Scan for the cell matching the given text and deliver its [x, y] coordinate at center. 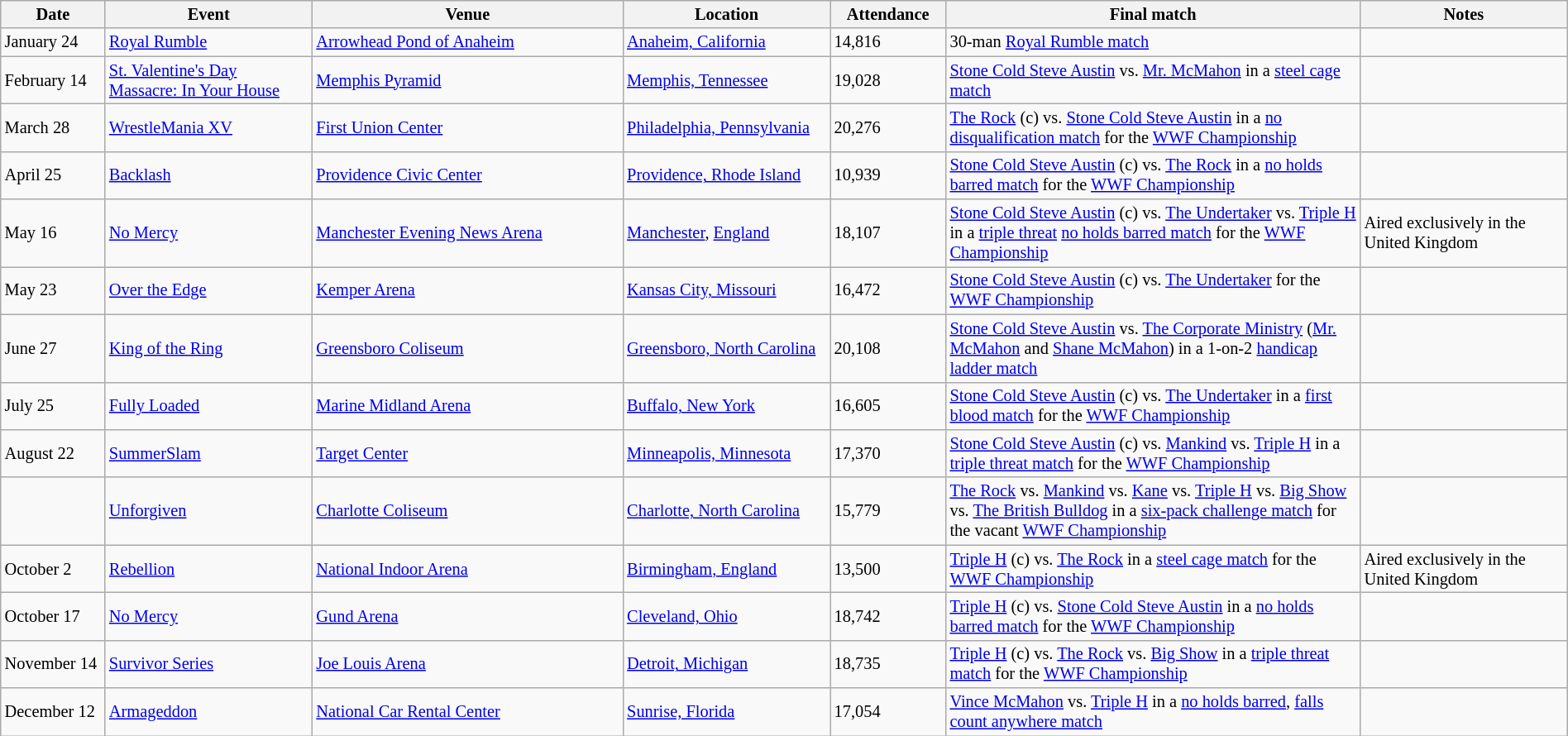
Birmingham, England [726, 569]
Unforgiven [208, 511]
April 25 [53, 175]
Stone Cold Steve Austin (c) vs. The Undertaker vs. Triple H in a triple threat no holds barred match for the WWF Championship [1153, 233]
June 27 [53, 348]
Final match [1153, 14]
Greensboro Coliseum [468, 348]
19,028 [888, 80]
18,735 [888, 664]
30-man Royal Rumble match [1153, 42]
18,742 [888, 616]
December 12 [53, 712]
Date [53, 14]
Gund Arena [468, 616]
Kemper Arena [468, 290]
Stone Cold Steve Austin (c) vs. Mankind vs. Triple H in a triple threat match for the WWF Championship [1153, 453]
17,054 [888, 712]
August 22 [53, 453]
Backlash [208, 175]
Marine Midland Arena [468, 406]
18,107 [888, 233]
Charlotte Coliseum [468, 511]
National Car Rental Center [468, 712]
13,500 [888, 569]
The Rock (c) vs. Stone Cold Steve Austin in a no disqualification match for the WWF Championship [1153, 127]
October 17 [53, 616]
10,939 [888, 175]
Survivor Series [208, 664]
Royal Rumble [208, 42]
Triple H (c) vs. The Rock vs. Big Show in a triple threat match for the WWF Championship [1153, 664]
Memphis, Tennessee [726, 80]
Vince McMahon vs. Triple H in a no holds barred, falls count anywhere match [1153, 712]
May 23 [53, 290]
Buffalo, New York [726, 406]
Sunrise, Florida [726, 712]
The Rock vs. Mankind vs. Kane vs. Triple H vs. Big Show vs. The British Bulldog in a six-pack challenge match for the vacant WWF Championship [1153, 511]
Greensboro, North Carolina [726, 348]
May 16 [53, 233]
Triple H (c) vs. Stone Cold Steve Austin in a no holds barred match for the WWF Championship [1153, 616]
Philadelphia, Pennsylvania [726, 127]
Providence Civic Center [468, 175]
King of the Ring [208, 348]
First Union Center [468, 127]
Venue [468, 14]
Stone Cold Steve Austin (c) vs. The Undertaker for the WWF Championship [1153, 290]
Anaheim, California [726, 42]
July 25 [53, 406]
Stone Cold Steve Austin (c) vs. The Undertaker in a first blood match for the WWF Championship [1153, 406]
Arrowhead Pond of Anaheim [468, 42]
February 14 [53, 80]
Manchester Evening News Arena [468, 233]
Rebellion [208, 569]
St. Valentine's Day Massacre: In Your House [208, 80]
Manchester, England [726, 233]
15,779 [888, 511]
Attendance [888, 14]
Stone Cold Steve Austin vs. The Corporate Ministry (Mr. McMahon and Shane McMahon) in a 1-on-2 handicap ladder match [1153, 348]
Event [208, 14]
16,605 [888, 406]
January 24 [53, 42]
Minneapolis, Minnesota [726, 453]
Notes [1464, 14]
March 28 [53, 127]
Armageddon [208, 712]
17,370 [888, 453]
Detroit, Michigan [726, 664]
Triple H (c) vs. The Rock in a steel cage match for the WWF Championship [1153, 569]
Stone Cold Steve Austin (c) vs. The Rock in a no holds barred match for the WWF Championship [1153, 175]
Cleveland, Ohio [726, 616]
WrestleMania XV [208, 127]
Over the Edge [208, 290]
Target Center [468, 453]
Providence, Rhode Island [726, 175]
Memphis Pyramid [468, 80]
Fully Loaded [208, 406]
20,276 [888, 127]
Joe Louis Arena [468, 664]
16,472 [888, 290]
Location [726, 14]
20,108 [888, 348]
SummerSlam [208, 453]
Stone Cold Steve Austin vs. Mr. McMahon in a steel cage match [1153, 80]
November 14 [53, 664]
14,816 [888, 42]
October 2 [53, 569]
Charlotte, North Carolina [726, 511]
Kansas City, Missouri [726, 290]
National Indoor Arena [468, 569]
